From the cell containing the given text, extract its center point as (x, y) coordinate. 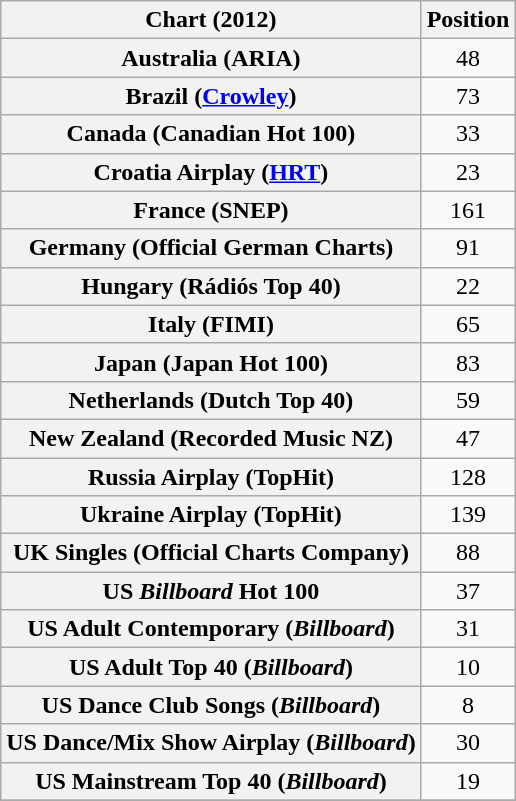
Australia (ARIA) (211, 58)
New Zealand (Recorded Music NZ) (211, 438)
US Dance/Mix Show Airplay (Billboard) (211, 743)
47 (468, 438)
139 (468, 515)
8 (468, 705)
Germany (Official German Charts) (211, 248)
10 (468, 667)
US Dance Club Songs (Billboard) (211, 705)
73 (468, 96)
US Adult Top 40 (Billboard) (211, 667)
Italy (FIMI) (211, 324)
Netherlands (Dutch Top 40) (211, 400)
37 (468, 591)
91 (468, 248)
128 (468, 477)
23 (468, 172)
Hungary (Rádiós Top 40) (211, 286)
83 (468, 362)
UK Singles (Official Charts Company) (211, 553)
19 (468, 781)
US Mainstream Top 40 (Billboard) (211, 781)
Japan (Japan Hot 100) (211, 362)
161 (468, 210)
Russia Airplay (TopHit) (211, 477)
59 (468, 400)
Canada (Canadian Hot 100) (211, 134)
Position (468, 20)
31 (468, 629)
Brazil (Crowley) (211, 96)
48 (468, 58)
France (SNEP) (211, 210)
30 (468, 743)
US Adult Contemporary (Billboard) (211, 629)
33 (468, 134)
US Billboard Hot 100 (211, 591)
88 (468, 553)
22 (468, 286)
Croatia Airplay (HRT) (211, 172)
65 (468, 324)
Ukraine Airplay (TopHit) (211, 515)
Chart (2012) (211, 20)
